Output the [x, y] coordinate of the center of the cell containing the given text.  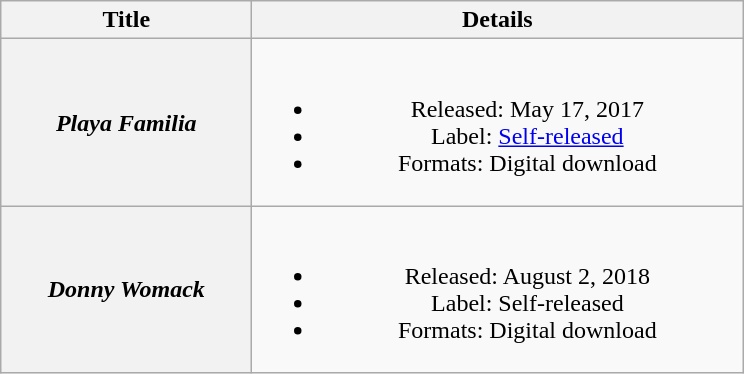
Released: August 2, 2018Label: Self-releasedFormats: Digital download [498, 290]
Donny Womack [126, 290]
Details [498, 20]
Released: May 17, 2017Label: Self-releasedFormats: Digital download [498, 122]
Title [126, 20]
Playa Familia [126, 122]
